From the cell containing the given text, extract its center point as (X, Y) coordinate. 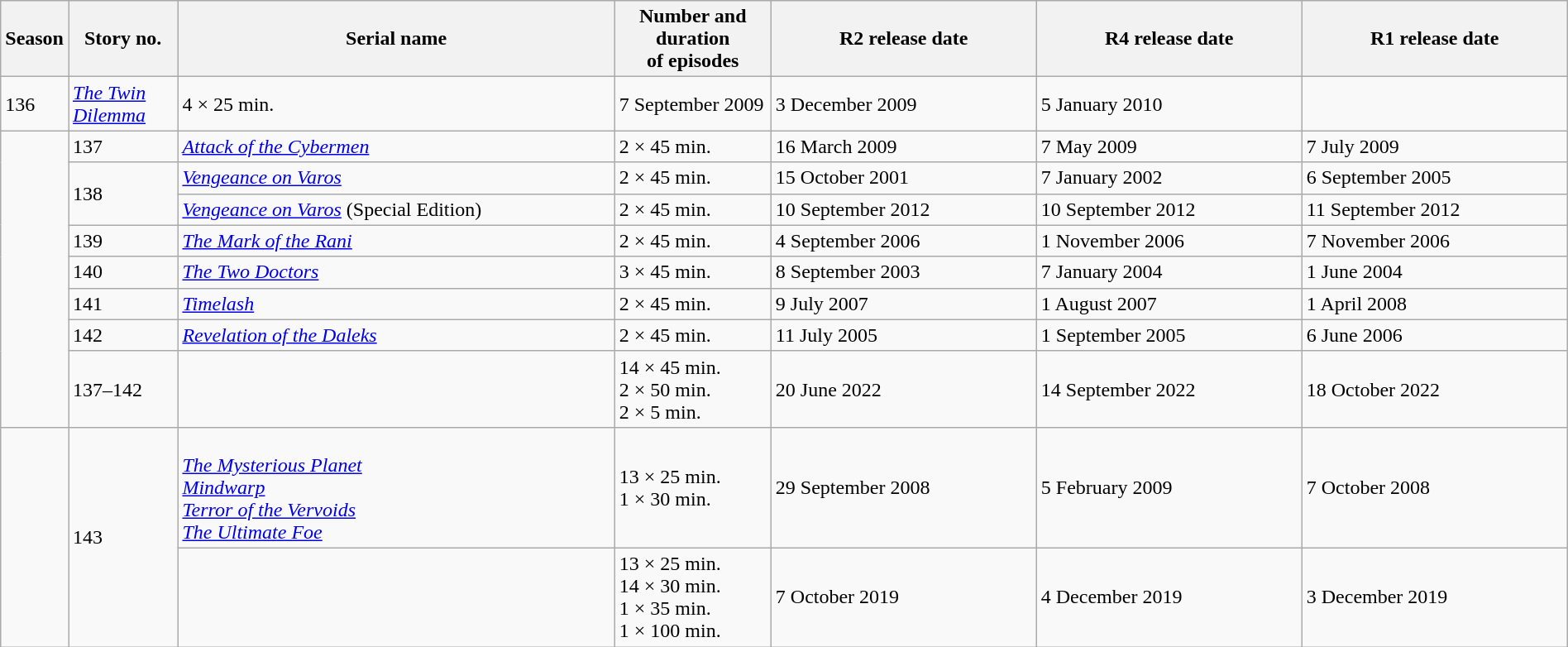
16 March 2009 (903, 146)
Number and durationof episodes (693, 39)
142 (122, 335)
1 November 2006 (1169, 241)
18 October 2022 (1434, 389)
3 × 45 min. (693, 272)
3 December 2019 (1434, 597)
9 July 2007 (903, 304)
138 (122, 194)
13 × 25 min.14 × 30 min.1 × 35 min.1 × 100 min. (693, 597)
11 July 2005 (903, 335)
7 January 2002 (1169, 178)
4 × 25 min. (396, 104)
1 September 2005 (1169, 335)
5 January 2010 (1169, 104)
7 November 2006 (1434, 241)
7 July 2009 (1434, 146)
The Two Doctors (396, 272)
137–142 (122, 389)
The Twin Dilemma (122, 104)
1 August 2007 (1169, 304)
6 June 2006 (1434, 335)
Revelation of the Daleks (396, 335)
Timelash (396, 304)
6 September 2005 (1434, 178)
R2 release date (903, 39)
13 × 25 min.1 × 30 min. (693, 487)
141 (122, 304)
7 September 2009 (693, 104)
14 September 2022 (1169, 389)
143 (122, 536)
1 June 2004 (1434, 272)
3 December 2009 (903, 104)
Attack of the Cybermen (396, 146)
Story no. (122, 39)
137 (122, 146)
R4 release date (1169, 39)
The Mark of the Rani (396, 241)
4 December 2019 (1169, 597)
1 April 2008 (1434, 304)
Serial name (396, 39)
15 October 2001 (903, 178)
Season (35, 39)
8 September 2003 (903, 272)
140 (122, 272)
139 (122, 241)
11 September 2012 (1434, 209)
R1 release date (1434, 39)
20 June 2022 (903, 389)
Vengeance on Varos (396, 178)
7 October 2019 (903, 597)
7 October 2008 (1434, 487)
Vengeance on Varos (Special Edition) (396, 209)
14 × 45 min.2 × 50 min.2 × 5 min. (693, 389)
7 January 2004 (1169, 272)
29 September 2008 (903, 487)
4 September 2006 (903, 241)
7 May 2009 (1169, 146)
136 (35, 104)
The Mysterious PlanetMindwarpTerror of the VervoidsThe Ultimate Foe (396, 487)
5 February 2009 (1169, 487)
